Identify which cell holds the provided text, then report its [x, y] central coordinate. 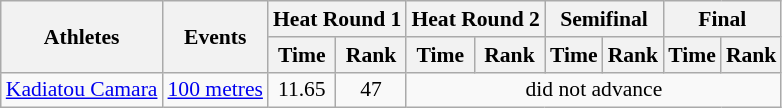
Events [216, 36]
Heat Round 2 [475, 19]
11.65 [302, 90]
Final [722, 19]
47 [372, 90]
Athletes [82, 36]
Semifinal [604, 19]
did not advance [594, 90]
100 metres [216, 90]
Heat Round 1 [337, 19]
Kadiatou Camara [82, 90]
